Search for the cell housing the specified text and yield its (X, Y) center coordinate. 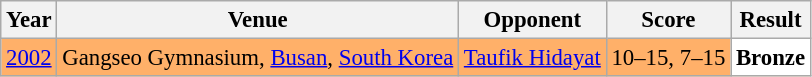
10–15, 7–15 (668, 58)
Taufik Hidayat (533, 58)
Year (29, 20)
Gangseo Gymnasium, Busan, South Korea (258, 58)
Score (668, 20)
Venue (258, 20)
Result (771, 20)
Bronze (771, 58)
2002 (29, 58)
Opponent (533, 20)
